Determine the [X, Y] coordinate at the center of the cell enclosing the given text.  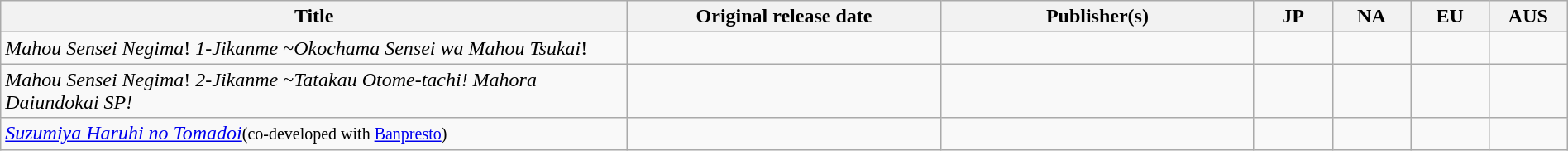
Title [314, 17]
NA [1371, 17]
Mahou Sensei Negima! 2-Jikanme ~Tatakau Otome-tachi! Mahora Daiundokai SP! [314, 91]
EU [1451, 17]
JP [1293, 17]
Suzumiya Haruhi no Tomadoi(co-developed with Banpresto) [314, 134]
Original release date [784, 17]
Mahou Sensei Negima! 1-Jikanme ~Okochama Sensei wa Mahou Tsukai! [314, 48]
AUS [1528, 17]
Publisher(s) [1097, 17]
